Identify which cell holds the provided text, then report its [x, y] central coordinate. 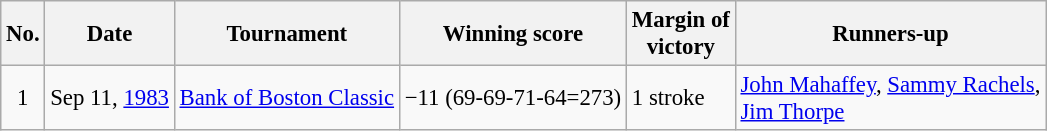
1 [23, 98]
Bank of Boston Classic [286, 98]
Margin ofvictory [682, 34]
Sep 11, 1983 [110, 98]
Tournament [286, 34]
1 stroke [682, 98]
Winning score [512, 34]
Date [110, 34]
No. [23, 34]
John Mahaffey, Sammy Rachels, Jim Thorpe [890, 98]
Runners-up [890, 34]
−11 (69-69-71-64=273) [512, 98]
